Locate the cell with the specified text and output its (x, y) center coordinate. 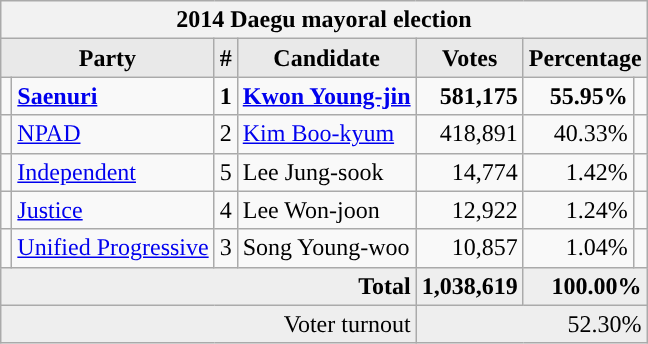
Percentage (585, 58)
Kwon Young-jin (326, 96)
14,774 (470, 172)
1.24% (578, 210)
Lee Jung-sook (326, 172)
2 (226, 134)
1 (226, 96)
Total (208, 286)
100.00% (585, 286)
1.42% (578, 172)
Votes (470, 58)
Song Young-woo (326, 248)
Voter turnout (208, 324)
Candidate (326, 58)
3 (226, 248)
10,857 (470, 248)
Lee Won-joon (326, 210)
NPAD (113, 134)
# (226, 58)
4 (226, 210)
Party (108, 58)
1.04% (578, 248)
Kim Boo-kyum (326, 134)
Saenuri (113, 96)
2014 Daegu mayoral election (324, 20)
Justice (113, 210)
52.30% (532, 324)
55.95% (578, 96)
5 (226, 172)
581,175 (470, 96)
Independent (113, 172)
418,891 (470, 134)
12,922 (470, 210)
Unified Progressive (113, 248)
1,038,619 (470, 286)
40.33% (578, 134)
